Capture the cell that displays the provided text and extract its [x, y] central coordinate. 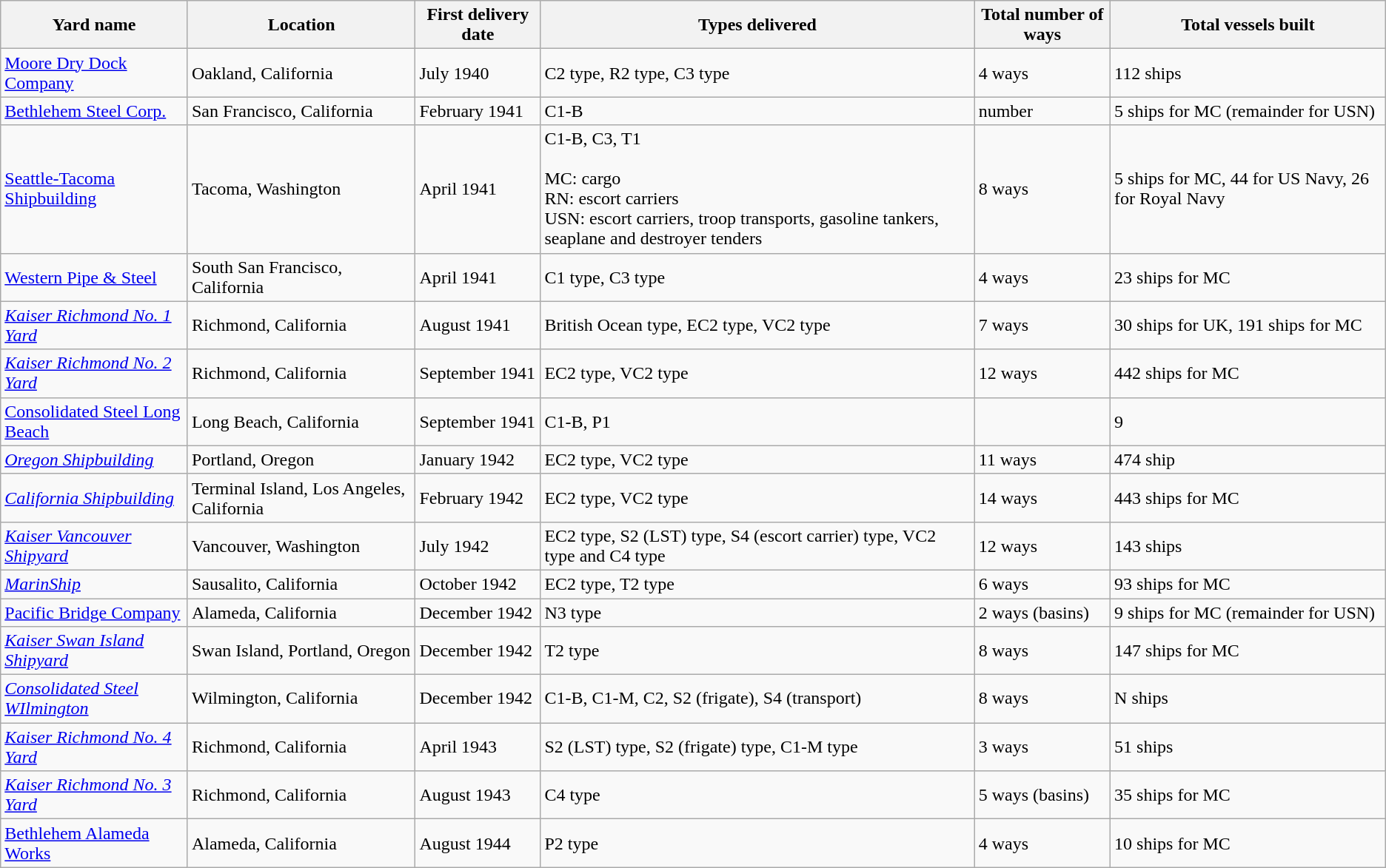
Bethlehem Alameda Works [95, 844]
C4 type [757, 795]
July 1942 [478, 546]
2 ways (basins) [1042, 612]
April 1943 [478, 747]
5 ships for MC (remainder for USN) [1248, 111]
Western Pipe & Steel [95, 277]
October 1942 [478, 584]
51 ships [1248, 747]
Bethlehem Steel Corp. [95, 111]
9 ships for MC (remainder for USN) [1248, 612]
Pacific Bridge Company [95, 612]
C2 type, R2 type, C3 type [757, 73]
23 ships for MC [1248, 277]
South San Francisco, California [301, 277]
Yard name [95, 25]
N ships [1248, 699]
February 1942 [478, 497]
Location [301, 25]
Consolidated Steel Long Beach [95, 422]
Sausalito, California [301, 584]
August 1941 [478, 326]
P2 type [757, 844]
Total vessels built [1248, 25]
Kaiser Richmond No. 1 Yard [95, 326]
July 1940 [478, 73]
3 ways [1042, 747]
number [1042, 111]
Kaiser Richmond No. 2 Yard [95, 373]
C1-B, C1-M, C2, S2 (frigate), S4 (transport) [757, 699]
February 1941 [478, 111]
442 ships for MC [1248, 373]
August 1943 [478, 795]
January 1942 [478, 460]
443 ships for MC [1248, 497]
6 ways [1042, 584]
C1-B, C3, T1MC: cargo RN: escort carriers USN: escort carriers, troop transports, gasoline tankers, seaplane and destroyer tenders [757, 189]
5 ways (basins) [1042, 795]
First delivery date [478, 25]
C1-B [757, 111]
9 [1248, 422]
10 ships for MC [1248, 844]
147 ships for MC [1248, 651]
S2 (LST) type, S2 (frigate) type, C1-M type [757, 747]
5 ships for MC, 44 for US Navy, 26 for Royal Navy [1248, 189]
EC2 type, S2 (LST) type, S4 (escort carrier) type, VC2 type and C4 type [757, 546]
112 ships [1248, 73]
14 ways [1042, 497]
Terminal Island, Los Angeles, California [301, 497]
Seattle-Tacoma Shipbuilding [95, 189]
35 ships for MC [1248, 795]
Total number of ways [1042, 25]
Vancouver, Washington [301, 546]
Consolidated Steel WIlmington [95, 699]
Kaiser Swan Island Shipyard [95, 651]
MarinShip [95, 584]
C1-B, P1 [757, 422]
Long Beach, California [301, 422]
Portland, Oregon [301, 460]
Moore Dry Dock Company [95, 73]
Wilmington, California [301, 699]
British Ocean type, EC2 type, VC2 type [757, 326]
Kaiser Richmond No. 4 Yard [95, 747]
Kaiser Richmond No. 3 Yard [95, 795]
California Shipbuilding [95, 497]
143 ships [1248, 546]
474 ship [1248, 460]
93 ships for MC [1248, 584]
Swan Island, Portland, Oregon [301, 651]
EC2 type, T2 type [757, 584]
Tacoma, Washington [301, 189]
August 1944 [478, 844]
Kaiser Vancouver Shipyard [95, 546]
C1 type, C3 type [757, 277]
N3 type [757, 612]
T2 type [757, 651]
7 ways [1042, 326]
Oregon Shipbuilding [95, 460]
Types delivered [757, 25]
11 ways [1042, 460]
San Francisco, California [301, 111]
Oakland, California [301, 73]
30 ships for UK, 191 ships for MC [1248, 326]
